Scan for the cell matching the given text and deliver its (X, Y) coordinate at center. 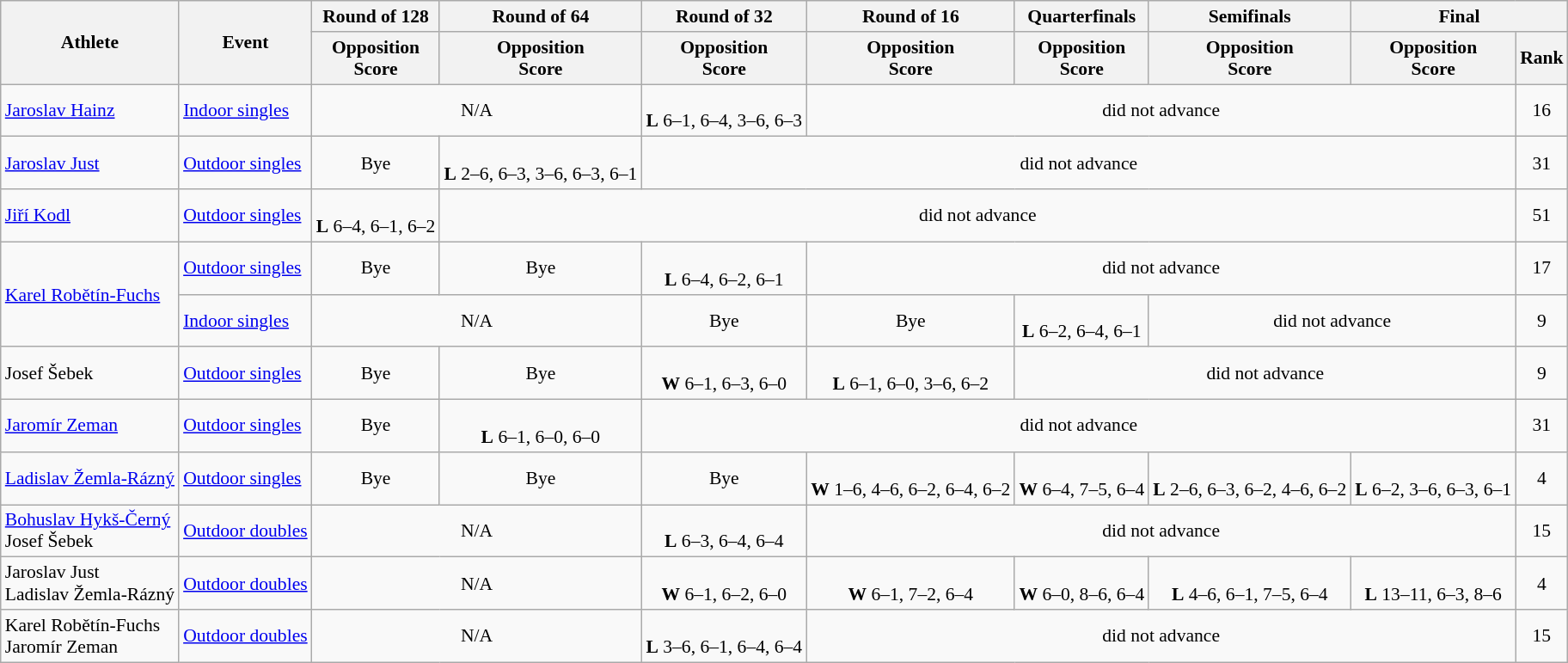
W 6–1, 6–3, 6–0 (724, 373)
L 6–1, 6–4, 3–6, 6–3 (724, 110)
Athlete (89, 43)
Round of 32 (724, 16)
W 6–1, 6–2, 6–0 (724, 583)
Jaromír Zeman (89, 427)
Rank (1542, 58)
W 6–0, 8–6, 6–4 (1081, 583)
L 6–1, 6–0, 6–0 (540, 427)
L 6–2, 6–4, 6–1 (1081, 320)
Josef Šebek (89, 373)
Semifinals (1250, 16)
Jaroslav Just (89, 163)
Round of 128 (377, 16)
Jaroslav Hainz (89, 110)
Final (1459, 16)
Round of 16 (910, 16)
W 6–4, 7–5, 6–4 (1081, 478)
L 6–4, 6–2, 6–1 (724, 268)
51 (1542, 215)
L 6–1, 6–0, 3–6, 6–2 (910, 373)
Karel Robětín-Fuchs Jaromír Zeman (89, 636)
Jiří Kodl (89, 215)
L 13–11, 6–3, 8–6 (1433, 583)
L 4–6, 6–1, 7–5, 6–4 (1250, 583)
Event (246, 43)
L 6–4, 6–1, 6–2 (377, 215)
Bohuslav Hykš-Černý Josef Šebek (89, 531)
17 (1542, 268)
W 6–1, 7–2, 6–4 (910, 583)
Quarterfinals (1081, 16)
Round of 64 (540, 16)
16 (1542, 110)
W 1–6, 4–6, 6–2, 6–4, 6–2 (910, 478)
L 6–2, 3–6, 6–3, 6–1 (1433, 478)
L 3–6, 6–1, 6–4, 6–4 (724, 636)
L 2–6, 6–3, 6–2, 4–6, 6–2 (1250, 478)
Karel Robětín-Fuchs (89, 294)
Ladislav Žemla-Rázný (89, 478)
L 2–6, 6–3, 3–6, 6–3, 6–1 (540, 163)
Jaroslav Just Ladislav Žemla-Rázný (89, 583)
L 6–3, 6–4, 6–4 (724, 531)
